Capture the cell that displays the provided text and extract its (x, y) central coordinate. 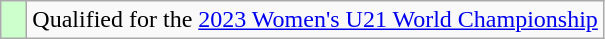
Qualified for the 2023 Women's U21 World Championship (316, 20)
